Provide the (X, Y) coordinate of the cell's center where the given text is located.  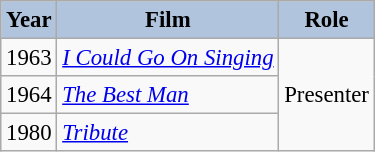
I Could Go On Singing (168, 58)
Presenter (326, 96)
Tribute (168, 133)
Year (29, 20)
1980 (29, 133)
Role (326, 20)
1963 (29, 58)
Film (168, 20)
1964 (29, 95)
The Best Man (168, 95)
